Provide the (x, y) coordinate of the cell's center where the given text is located.  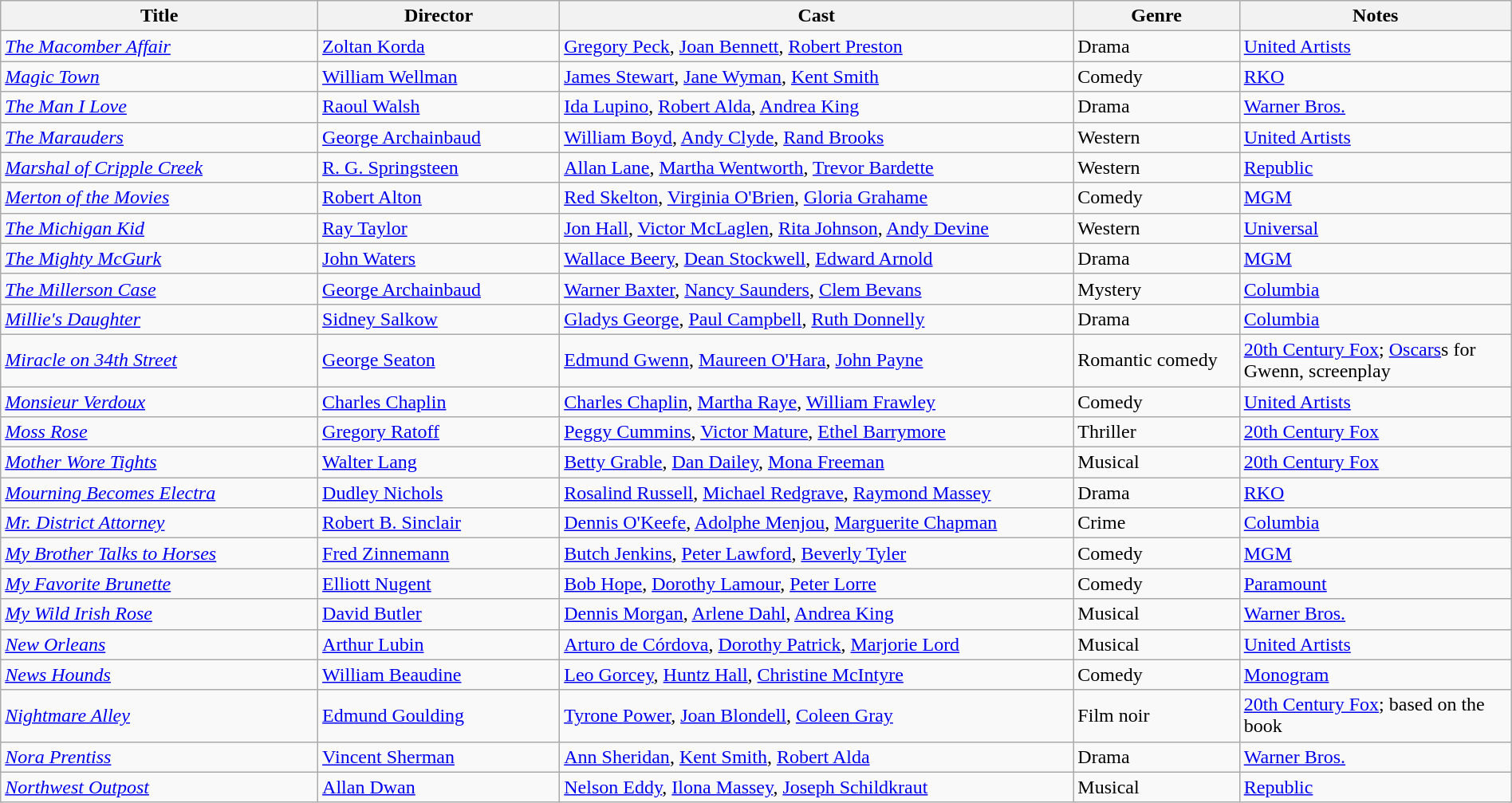
The Macomber Affair (159, 46)
Mourning Becomes Electra (159, 493)
Edmund Gwenn, Maureen O'Hara, John Payne (817, 360)
Moss Rose (159, 432)
Gregory Ratoff (439, 432)
Raoul Walsh (439, 107)
Tyrone Power, Joan Blondell, Coleen Gray (817, 716)
Walter Lang (439, 463)
Nora Prentiss (159, 757)
Film noir (1156, 716)
My Wild Irish Rose (159, 614)
My Brother Talks to Horses (159, 553)
David Butler (439, 614)
George Seaton (439, 360)
Title (159, 16)
The Mighty McGurk (159, 258)
Ray Taylor (439, 228)
Allan Lane, Martha Wentworth, Trevor Bardette (817, 167)
Ann Sheridan, Kent Smith, Robert Alda (817, 757)
Universal (1375, 228)
Peggy Cummins, Victor Mature, Ethel Barrymore (817, 432)
Betty Grable, Dan Dailey, Mona Freeman (817, 463)
News Hounds (159, 675)
Notes (1375, 16)
Robert Alton (439, 198)
Allan Dwan (439, 787)
Monsieur Verdoux (159, 401)
Millie's Daughter (159, 319)
Vincent Sherman (439, 757)
William Beaudine (439, 675)
Dennis O'Keefe, Adolphe Menjou, Marguerite Chapman (817, 523)
William Wellman (439, 77)
William Boyd, Andy Clyde, Rand Brooks (817, 137)
Nelson Eddy, Ilona Massey, Joseph Schildkraut (817, 787)
The Man I Love (159, 107)
The Marauders (159, 137)
Wallace Beery, Dean Stockwell, Edward Arnold (817, 258)
Romantic comedy (1156, 360)
Edmund Goulding (439, 716)
Paramount (1375, 584)
Gladys George, Paul Campbell, Ruth Donnelly (817, 319)
Dennis Morgan, Arlene Dahl, Andrea King (817, 614)
Jon Hall, Victor McLaglen, Rita Johnson, Andy Devine (817, 228)
Ida Lupino, Robert Alda, Andrea King (817, 107)
Crime (1156, 523)
The Michigan Kid (159, 228)
Zoltan Korda (439, 46)
Bob Hope, Dorothy Lamour, Peter Lorre (817, 584)
James Stewart, Jane Wyman, Kent Smith (817, 77)
The Millerson Case (159, 289)
Butch Jenkins, Peter Lawford, Beverly Tyler (817, 553)
Merton of the Movies (159, 198)
Warner Baxter, Nancy Saunders, Clem Bevans (817, 289)
Charles Chaplin (439, 401)
Mother Wore Tights (159, 463)
Arthur Lubin (439, 644)
My Favorite Brunette (159, 584)
Rosalind Russell, Michael Redgrave, Raymond Massey (817, 493)
Miracle on 34th Street (159, 360)
Monogram (1375, 675)
Northwest Outpost (159, 787)
Mystery (1156, 289)
20th Century Fox; based on the book (1375, 716)
Red Skelton, Virginia O'Brien, Gloria Grahame (817, 198)
Arturo de Córdova, Dorothy Patrick, Marjorie Lord (817, 644)
John Waters (439, 258)
Robert B. Sinclair (439, 523)
20th Century Fox; Oscarss for Gwenn, screenplay (1375, 360)
New Orleans (159, 644)
Elliott Nugent (439, 584)
Magic Town (159, 77)
Thriller (1156, 432)
Mr. District Attorney (159, 523)
Genre (1156, 16)
Leo Gorcey, Huntz Hall, Christine McIntyre (817, 675)
Charles Chaplin, Martha Raye, William Frawley (817, 401)
Cast (817, 16)
Dudley Nichols (439, 493)
Director (439, 16)
R. G. Springsteen (439, 167)
Gregory Peck, Joan Bennett, Robert Preston (817, 46)
Marshal of Cripple Creek (159, 167)
Nightmare Alley (159, 716)
Sidney Salkow (439, 319)
Fred Zinnemann (439, 553)
